Scan for the cell matching the given text and deliver its (X, Y) coordinate at center. 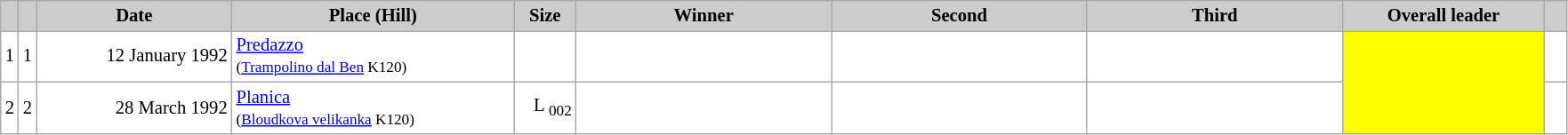
L 002 (545, 107)
Date (134, 15)
Planica(Bloudkova velikanka K120) (374, 107)
28 March 1992 (134, 107)
Second (959, 15)
Size (545, 15)
Winner (704, 15)
Third (1215, 15)
Place (Hill) (374, 15)
12 January 1992 (134, 56)
Overall leader (1443, 15)
Predazzo(Trampolino dal Ben K120) (374, 56)
